Output the [X, Y] coordinate of the center of the cell containing the given text.  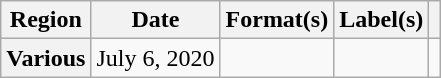
Date [156, 20]
July 6, 2020 [156, 58]
Label(s) [382, 20]
Format(s) [277, 20]
Region [46, 20]
Various [46, 58]
